Return the (x, y) coordinate for the center point of the cell that contains the specified text.  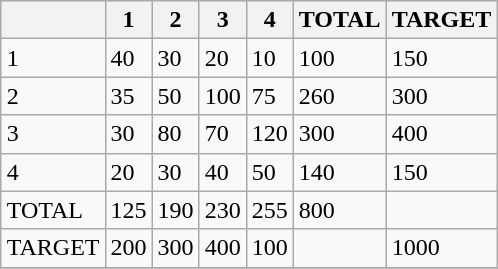
190 (176, 210)
80 (176, 134)
230 (222, 210)
10 (270, 58)
200 (128, 248)
800 (340, 210)
260 (340, 96)
75 (270, 96)
255 (270, 210)
120 (270, 134)
140 (340, 172)
35 (128, 96)
1000 (442, 248)
125 (128, 210)
70 (222, 134)
